Scan for the cell matching the given text and deliver its (X, Y) coordinate at center. 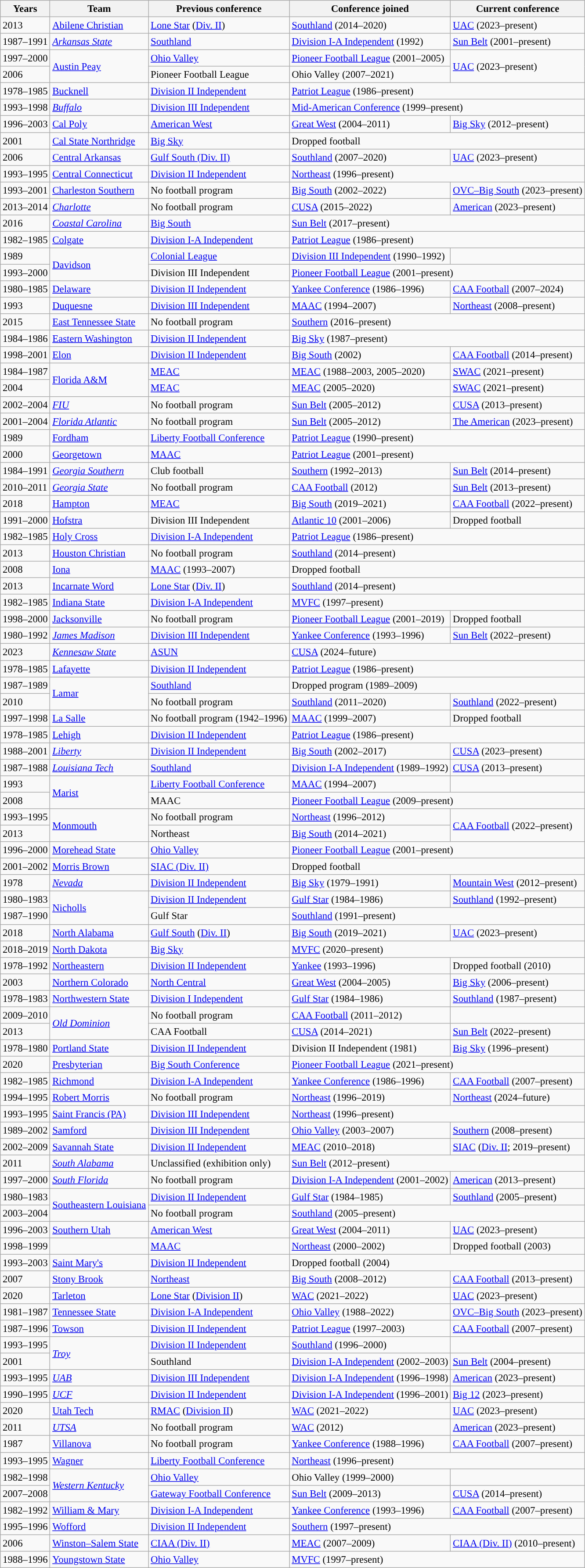
Southland (1991–present) (437, 916)
Western Kentucky (99, 1485)
Sun Belt (2009–2013) (370, 1493)
UTSA (99, 1428)
Gulf Star (219, 916)
Team (99, 9)
CAA Football (2011–2012) (370, 1015)
Lone Star (Division II) (219, 1295)
UCF (99, 1395)
Mountain West (2012–present) (518, 883)
Georgia State (99, 487)
Ohio Valley (2007–2021) (370, 75)
2010–2011 (25, 487)
1978 (25, 883)
Lamar (99, 693)
Current conference (518, 9)
Division I-A Independent (2002–2003) (370, 1362)
1994–1995 (25, 1098)
Old Dominion (99, 1023)
Youngstown State (99, 1560)
Big Sky (1979–1991) (370, 883)
Pioneer Football League (2009–present) (437, 800)
ASUN (219, 652)
1991–2000 (25, 520)
Dropped football (2004) (437, 1263)
Great West (2004–2005) (370, 982)
SIAC (Div. II; 2019–present) (518, 1147)
Cal Poly (99, 124)
1987–1988 (25, 768)
Wofford (99, 1527)
Cal State Northridge (99, 141)
1989–2002 (25, 1130)
Mid-American Conference (1999–present) (437, 108)
Eastern Washington (99, 339)
Stony Brook (99, 1279)
Florida Atlantic (99, 421)
Southern (2008–present) (518, 1130)
Sun Belt (2013–present) (518, 487)
CAA Football (2012) (370, 487)
Division I-A Independent (1992) (370, 42)
Conference joined (370, 9)
Georgia Southern (99, 471)
CIAA (Div. II) (219, 1543)
Arkansas State (99, 42)
1987 (25, 1444)
Saint Mary's (99, 1263)
MEAC (2005–2020) (370, 388)
Northeastern (99, 965)
SIAC (Div. II) (219, 867)
Sun Belt (2001–present) (518, 42)
Houston Christian (99, 553)
Nevada (99, 883)
Division I Independent (219, 999)
WAC (2012) (370, 1428)
Austin Peay (99, 67)
Tennessee State (99, 1312)
Club football (219, 471)
Dropped football (2003) (518, 1246)
Big Sky (2006–present) (518, 982)
1978–1983 (25, 999)
1980–1992 (25, 636)
UAB (99, 1378)
Lafayette (99, 669)
Southland (2014–2020) (370, 25)
CAA Football (2013–present) (518, 1279)
2002–2009 (25, 1147)
Northern Colorado (99, 982)
Louisiana Tech (99, 768)
James Madison (99, 636)
2010 (25, 702)
Marist (99, 793)
1978–1992 (25, 965)
Northeast (2000–2002) (370, 1246)
Big Sky (1987–present) (437, 339)
Florida A&M (99, 380)
MEAC (2007–2009) (370, 1543)
Patriot League (1997–2003) (370, 1328)
Southeastern Louisiana (99, 1205)
Division I-A Independent (1996–2001) (370, 1395)
Division I-A Independent (2001–2002) (370, 1180)
CIAA (Div. II) (2010–present) (518, 1543)
Northeast (2008–present) (518, 306)
Northwestern State (99, 999)
Abilene Christian (99, 25)
Troy (99, 1353)
2002–2004 (25, 405)
Central Connecticut (99, 174)
MAAC (1999–2007) (370, 718)
CUSA (2023–present) (518, 751)
Saint Francis (PA) (99, 1114)
Indiana State (99, 603)
Gateway Football Conference (219, 1493)
Pioneer Football League (2001–2005) (370, 58)
North Central (219, 982)
Yankee Conference (1988–1996) (370, 1444)
Ohio Valley (1988–2022) (370, 1312)
2018–2019 (25, 949)
East Tennessee State (99, 322)
Southern (1997–present) (437, 1527)
Ohio Valley (1999–2000) (370, 1477)
Presbyterian (99, 1065)
CUSA (2015–2022) (370, 207)
Richmond (99, 1081)
1993–2000 (25, 273)
1993–2003 (25, 1263)
Yankee (1993–1996) (370, 965)
Dropped program (1989–2009) (437, 685)
1993–2001 (25, 190)
1998–2001 (25, 355)
Morehead State (99, 850)
Division I-A Independent (1996–1998) (370, 1378)
South Florida (99, 1180)
2007 (25, 1279)
American (2013–present) (518, 1180)
Duquesne (99, 306)
Southern (2016–present) (437, 322)
1978–1980 (25, 1048)
Wagner (99, 1460)
Villanova (99, 1444)
Liberty (99, 751)
CUSA (2014–2021) (370, 1032)
The American (2023–present) (518, 421)
Years (25, 9)
Big South Conference (219, 1065)
North Dakota (99, 949)
Colonial League (219, 256)
Ohio Valley (2003–2007) (370, 1130)
Southland (1996–2000) (370, 1345)
1987–1996 (25, 1328)
1980–1985 (25, 289)
1988–2001 (25, 751)
1995–1996 (25, 1527)
1984–1991 (25, 471)
Pioneer Football League (219, 75)
2023 (25, 652)
Northeast (1996–2012) (370, 817)
Southland (2022–present) (518, 702)
MEAC (2010–2018) (370, 1147)
Iona (99, 570)
Kennesaw State (99, 652)
Big South (2002–2017) (370, 751)
2013–2014 (25, 207)
Elon (99, 355)
CAA Football (2007–2024) (518, 289)
Division I-A Independent (1989–1992) (370, 768)
Northeast (1996–2019) (370, 1098)
1987–1991 (25, 42)
Southland (1992–present) (518, 900)
RMAC (Division II) (219, 1411)
Samford (99, 1130)
1990–1995 (25, 1395)
Division II Independent (1981) (370, 1048)
Sun Belt (2004–present) (518, 1362)
South Alabama (99, 1163)
Portland State (99, 1048)
Holy Cross (99, 537)
2007–2008 (25, 1493)
Big Sky (2012–present) (518, 124)
CAA Football (2014–present) (518, 355)
1988–1996 (25, 1560)
1982–1998 (25, 1477)
Big South (2008–2012) (370, 1279)
Big 12 (2023–present) (518, 1395)
2003–2004 (25, 1213)
FIU (99, 405)
Colgate (99, 240)
Southland (2007–2020) (370, 157)
Hampton (99, 504)
Southern (1992–2013) (370, 471)
Robert Morris (99, 1098)
2001–2004 (25, 421)
Jacksonville (99, 619)
Dropped football (2010) (518, 965)
Davidson (99, 264)
Southern Utah (99, 1230)
MVFC (2020–present) (437, 949)
Big South (219, 223)
1993–1998 (25, 108)
La Salle (99, 718)
Delaware (99, 289)
Unclassified (exhibition only) (219, 1163)
MEAC (1988–2003, 2005–2020) (370, 372)
Northeast (2024–future) (518, 1098)
Central Arkansas (99, 157)
1996–2000 (25, 850)
1984–1986 (25, 339)
1984–1987 (25, 372)
Nicholls (99, 908)
Buffalo (99, 108)
Sun Belt (2012–present) (437, 1163)
CAA Football (219, 1032)
Division III Independent (1990–1992) (370, 256)
Sun Belt (2017–present) (437, 223)
Fordham (99, 438)
Patriot League (2001–present) (437, 454)
Charleston Southern (99, 190)
Gulf Star (1984–1985) (370, 1197)
Big South (2002–2022) (370, 190)
1981–1987 (25, 1312)
Utah Tech (99, 1411)
No football program (1942–1996) (219, 718)
Southland (2011–2020) (370, 702)
2016 (25, 223)
Savannah State (99, 1147)
Bucknell (99, 91)
2004 (25, 388)
Monmouth (99, 825)
Charlotte (99, 207)
CUSA (2014–present) (518, 1493)
Pioneer Football League (2001–2019) (370, 619)
Previous conference (219, 9)
Sun Belt (2014–present) (518, 471)
Atlantic 10 (2001–2006) (370, 520)
Hofstra (99, 520)
2015 (25, 322)
2009–2010 (25, 1015)
Southland (1987–present) (518, 999)
CUSA (2024–future) (437, 652)
2001–2002 (25, 867)
Big South (2014–2021) (370, 834)
Big South (2002) (370, 355)
Georgetown (99, 454)
MAAC (1993–2007) (219, 570)
William & Mary (99, 1510)
1987–1989 (25, 685)
1998–2000 (25, 619)
Incarnate Word (99, 586)
1982–1992 (25, 1510)
2003 (25, 982)
Winston–Salem State (99, 1543)
1997–1998 (25, 718)
Towson (99, 1328)
Coastal Carolina (99, 223)
Tarleton (99, 1295)
Big Sky (1996–present) (518, 1048)
North Alabama (99, 933)
Morris Brown (99, 867)
Lehigh (99, 735)
1998–1999 (25, 1246)
2000 (25, 454)
1987–1990 (25, 916)
Patriot League (1990–present) (437, 438)
Pioneer Football League (2021–present) (437, 1065)
